Detect which cell encompasses the target text, then output its [x, y] center coordinate. 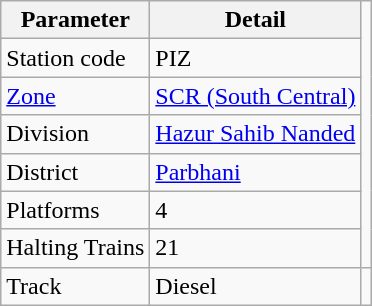
PIZ [256, 58]
4 [256, 210]
Diesel [256, 286]
Zone [76, 96]
Parbhani [256, 172]
SCR (South Central) [256, 96]
Hazur Sahib Nanded [256, 134]
Platforms [76, 210]
Detail [256, 20]
District [76, 172]
Station code [76, 58]
Parameter [76, 20]
Halting Trains [76, 248]
21 [256, 248]
Division [76, 134]
Track [76, 286]
